Identify which cell holds the provided text, then report its [X, Y] central coordinate. 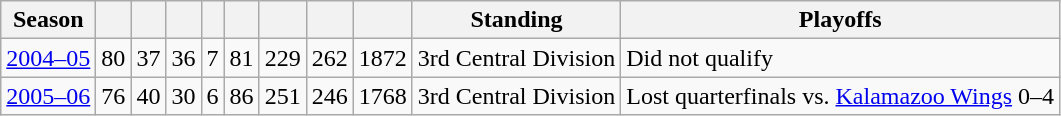
81 [242, 58]
76 [114, 96]
30 [184, 96]
7 [212, 58]
Playoffs [840, 20]
229 [282, 58]
2005–06 [48, 96]
246 [330, 96]
80 [114, 58]
251 [282, 96]
6 [212, 96]
36 [184, 58]
Standing [516, 20]
1872 [382, 58]
2004–05 [48, 58]
Did not qualify [840, 58]
Season [48, 20]
262 [330, 58]
1768 [382, 96]
Lost quarterfinals vs. Kalamazoo Wings 0–4 [840, 96]
86 [242, 96]
37 [148, 58]
40 [148, 96]
